Locate the cell with the specified text and output its (x, y) center coordinate. 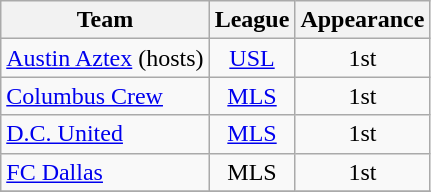
D.C. United (105, 134)
Austin Aztex (hosts) (105, 58)
League (252, 20)
Appearance (362, 20)
FC Dallas (105, 172)
Columbus Crew (105, 96)
Team (105, 20)
USL (252, 58)
